For the text-containing cell, return its midpoint in [x, y] coordinate format. 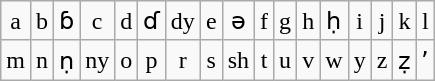
r [182, 60]
b [42, 21]
l [426, 21]
o [126, 60]
u [286, 60]
m [16, 60]
sh [238, 60]
e [211, 21]
i [360, 21]
ʼ [426, 60]
ɗ [152, 21]
w [334, 60]
ḥ [334, 21]
c [98, 21]
v [308, 60]
p [152, 60]
y [360, 60]
ǝ [238, 21]
k [404, 21]
ṇ [67, 60]
g [286, 21]
ẓ [404, 60]
ny [98, 60]
z [382, 60]
j [382, 21]
h [308, 21]
f [264, 21]
dy [182, 21]
d [126, 21]
t [264, 60]
n [42, 60]
a [16, 21]
s [211, 60]
ɓ [67, 21]
